Pinpoint the cell where the given text exists, returning its [x, y] midpoint coordinate. 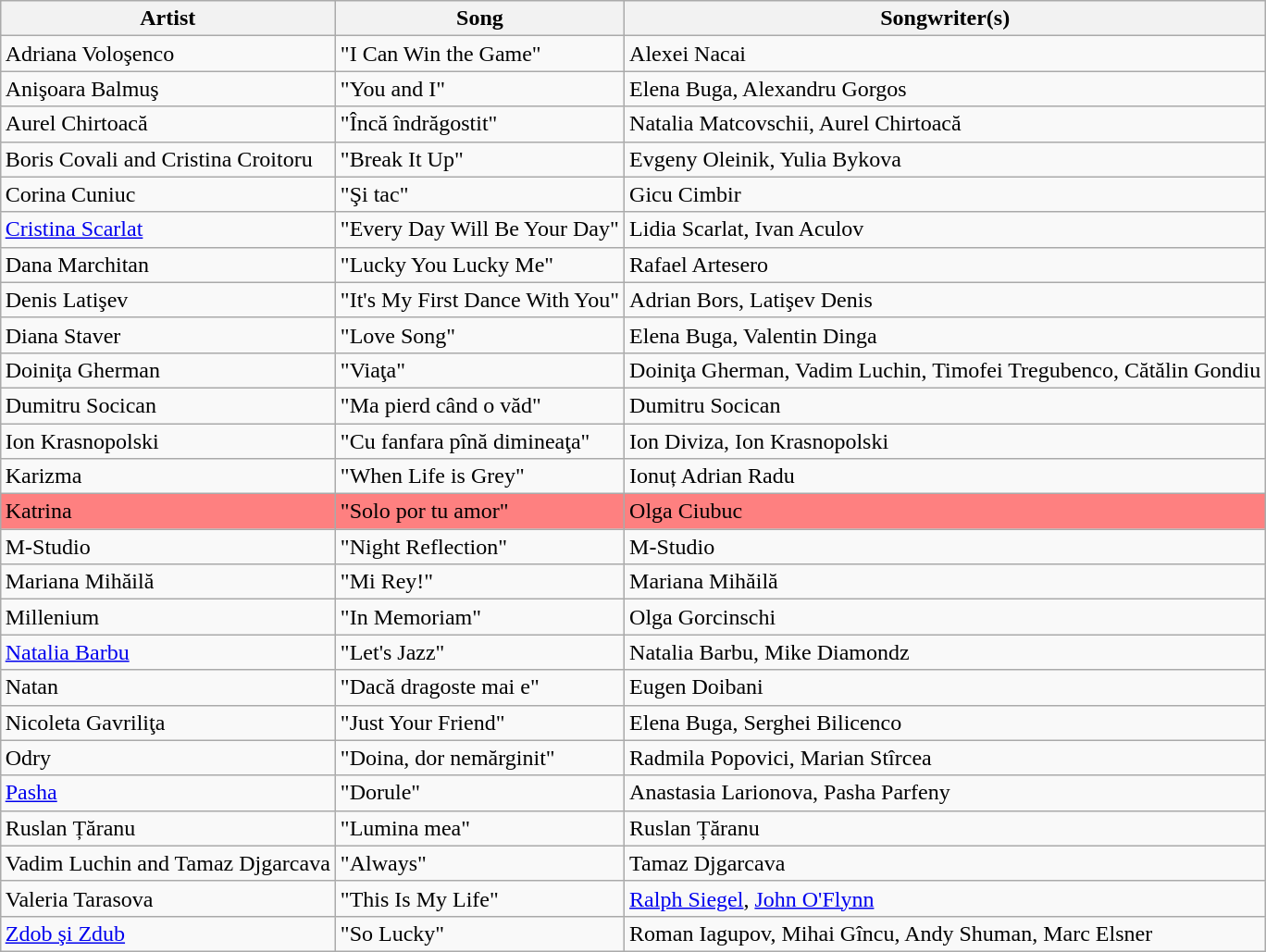
"Let's Jazz" [479, 652]
Boris Covali and Cristina Croitoru [168, 159]
"Dorule" [479, 793]
"When Life is Grey" [479, 476]
"Încă îndrăgostit" [479, 124]
Denis Latişev [168, 300]
"Love Song" [479, 335]
Natalia Barbu, Mike Diamondz [946, 652]
Corina Cuniuc [168, 194]
"So Lucky" [479, 933]
"Cu fanfara pînă dimineaţa" [479, 441]
Vadim Luchin and Tamaz Djgarcava [168, 863]
Alexei Nacai [946, 54]
Natalia Matcovschii, Aurel Chirtoacă [946, 124]
"It's My First Dance With You" [479, 300]
Natalia Barbu [168, 652]
"Ma pierd când o văd" [479, 405]
Ralph Siegel, John O'Flynn [946, 898]
Karizma [168, 476]
Dana Marchitan [168, 265]
"I Can Win the Game" [479, 54]
"Lucky You Lucky Me" [479, 265]
Valeria Tarasova [168, 898]
Anastasia Larionova, Pasha Parfeny [946, 793]
Cristina Scarlat [168, 229]
"Mi Rey!" [479, 582]
Millenium [168, 617]
Evgeny Oleinik, Yulia Bykova [946, 159]
Ionuț Adrian Radu [946, 476]
Tamaz Djgarcava [946, 863]
Adrian Bors, Latişev Denis [946, 300]
Artist [168, 19]
Zdob şi Zdub [168, 933]
Odry [168, 758]
Radmila Popovici, Marian Stîrcea [946, 758]
Anişoara Balmuş [168, 89]
"Just Your Friend" [479, 723]
"Şi tac" [479, 194]
Adriana Voloşenco [168, 54]
"You and I" [479, 89]
Rafael Artesero [946, 265]
Nicoleta Gavriliţa [168, 723]
"Every Day Will Be Your Day" [479, 229]
Natan [168, 687]
"In Memoriam" [479, 617]
Elena Buga, Valentin Dinga [946, 335]
"Doina, dor nemărginit" [479, 758]
"Break It Up" [479, 159]
Songwriter(s) [946, 19]
Olga Gorcinschi [946, 617]
"Solo por tu amor" [479, 512]
Eugen Doibani [946, 687]
Olga Ciubuc [946, 512]
Aurel Chirtoacă [168, 124]
Diana Staver [168, 335]
Elena Buga, Alexandru Gorgos [946, 89]
Ion Diviza, Ion Krasnopolski [946, 441]
Song [479, 19]
Elena Buga, Serghei Bilicenco [946, 723]
"Dacă dragoste mai e" [479, 687]
Katrina [168, 512]
Ion Krasnopolski [168, 441]
"Always" [479, 863]
Roman Iagupov, Mihai Gîncu, Andy Shuman, Marc Elsner [946, 933]
Lidia Scarlat, Ivan Aculov [946, 229]
"This Is My Life" [479, 898]
"Night Reflection" [479, 547]
Pasha [168, 793]
"Viaţa" [479, 370]
Doiniţa Gherman [168, 370]
"Lumina mea" [479, 828]
Gicu Cimbir [946, 194]
Doiniţa Gherman, Vadim Luchin, Timofei Tregubenco, Cătălin Gondiu [946, 370]
